Determine the (X, Y) coordinate at the center of the cell enclosing the given text.  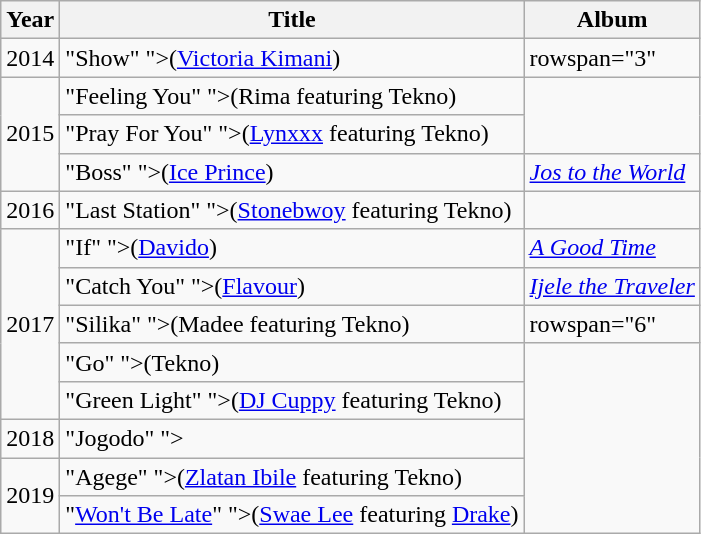
Album (612, 20)
2016 (30, 210)
"Jogodo" "> (292, 438)
2015 (30, 134)
2018 (30, 438)
"Silika" ">(Madee featuring Tekno) (292, 324)
"Go" ">(Tekno) (292, 362)
rowspan="3" (612, 58)
"Last Station" ">(Stonebwoy featuring Tekno) (292, 210)
A Good Time (612, 248)
"Agege" ">(Zlatan Ibile featuring Tekno) (292, 477)
2014 (30, 58)
"Show" ">(Victoria Kimani) (292, 58)
Ijele the Traveler (612, 286)
"Pray For You" ">(Lynxxx featuring Tekno) (292, 134)
Year (30, 20)
2017 (30, 324)
"Green Light" ">(DJ Cuppy featuring Tekno) (292, 400)
"Feeling You" ">(Rima featuring Tekno) (292, 96)
"Catch You" ">(Flavour) (292, 286)
Jos to the World (612, 172)
rowspan="6" (612, 324)
2019 (30, 496)
Title (292, 20)
"If" ">(Davido) (292, 248)
"Boss" ">(Ice Prince) (292, 172)
"Won't Be Late" ">(Swae Lee featuring Drake) (292, 515)
